Locate the cell with the specified text and output its (x, y) center coordinate. 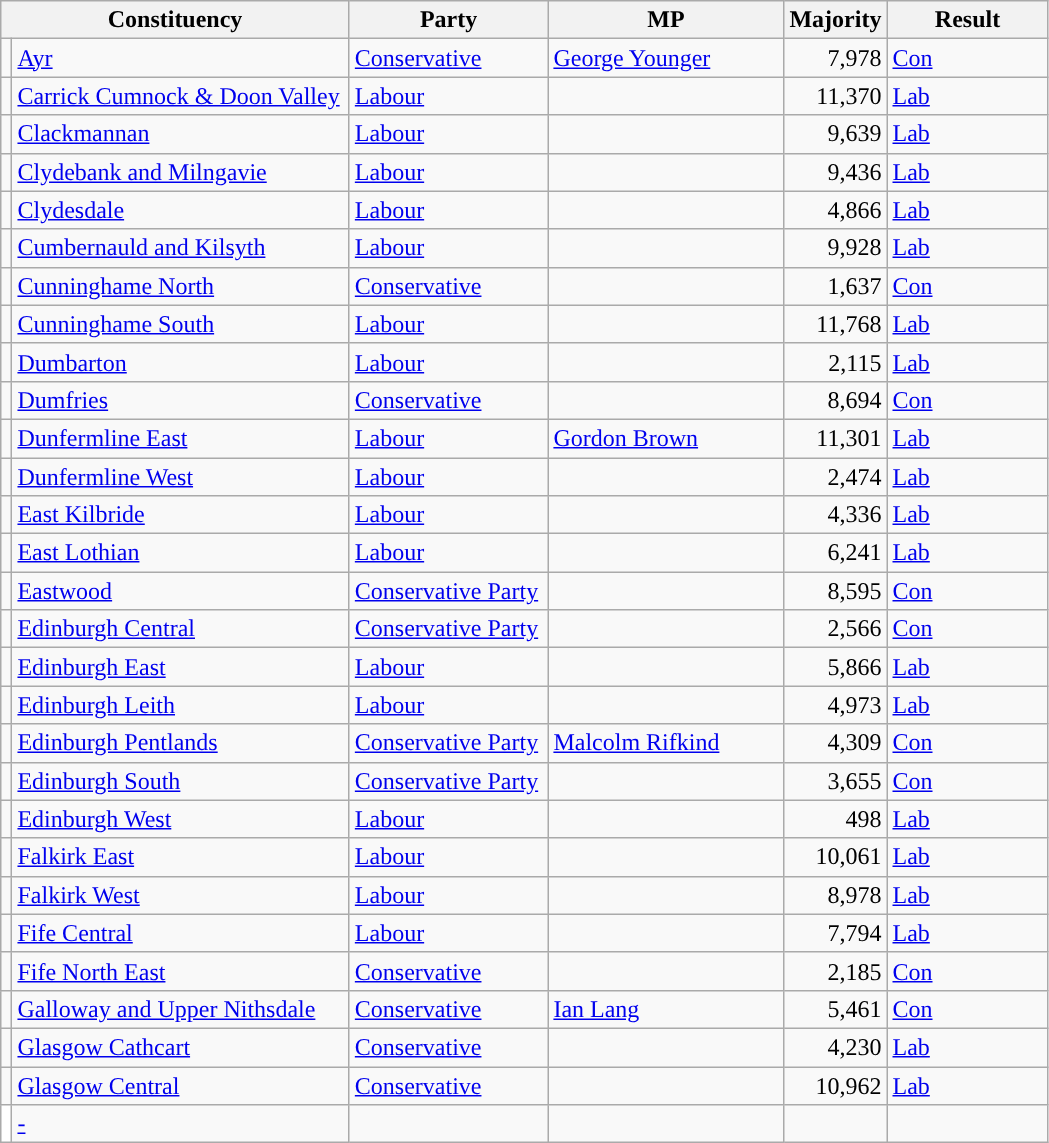
Gordon Brown (666, 438)
Eastwood (180, 591)
5,461 (836, 1009)
Carrick Cumnock & Doon Valley (180, 96)
11,301 (836, 438)
Result (968, 20)
George Younger (666, 58)
2,474 (836, 477)
10,962 (836, 1085)
Ayr (180, 58)
Party (448, 20)
11,768 (836, 324)
Cumbernauld and Kilsyth (180, 248)
Constituency (176, 20)
2,566 (836, 629)
4,866 (836, 210)
Dumbarton (180, 362)
8,595 (836, 591)
Ian Lang (666, 1009)
Glasgow Central (180, 1085)
11,370 (836, 96)
4,230 (836, 1047)
East Lothian (180, 553)
Cunninghame North (180, 286)
10,061 (836, 857)
2,115 (836, 362)
- (180, 1124)
2,185 (836, 971)
Fife North East (180, 971)
Clydesdale (180, 210)
9,436 (836, 172)
Edinburgh East (180, 667)
Glasgow Cathcart (180, 1047)
Falkirk East (180, 857)
Fife Central (180, 933)
Majority (836, 20)
7,978 (836, 58)
4,336 (836, 515)
498 (836, 819)
Galloway and Upper Nithsdale (180, 1009)
8,694 (836, 400)
Edinburgh Leith (180, 705)
9,928 (836, 248)
East Kilbride (180, 515)
8,978 (836, 895)
5,866 (836, 667)
Malcolm Rifkind (666, 743)
Dumfries (180, 400)
6,241 (836, 553)
Falkirk West (180, 895)
Edinburgh South (180, 781)
4,973 (836, 705)
Dunfermline West (180, 477)
1,637 (836, 286)
7,794 (836, 933)
MP (666, 20)
Cunninghame South (180, 324)
Clackmannan (180, 134)
9,639 (836, 134)
Edinburgh West (180, 819)
Dunfermline East (180, 438)
3,655 (836, 781)
Edinburgh Pentlands (180, 743)
Clydebank and Milngavie (180, 172)
Edinburgh Central (180, 629)
4,309 (836, 743)
